Capture the cell that displays the provided text and extract its [X, Y] central coordinate. 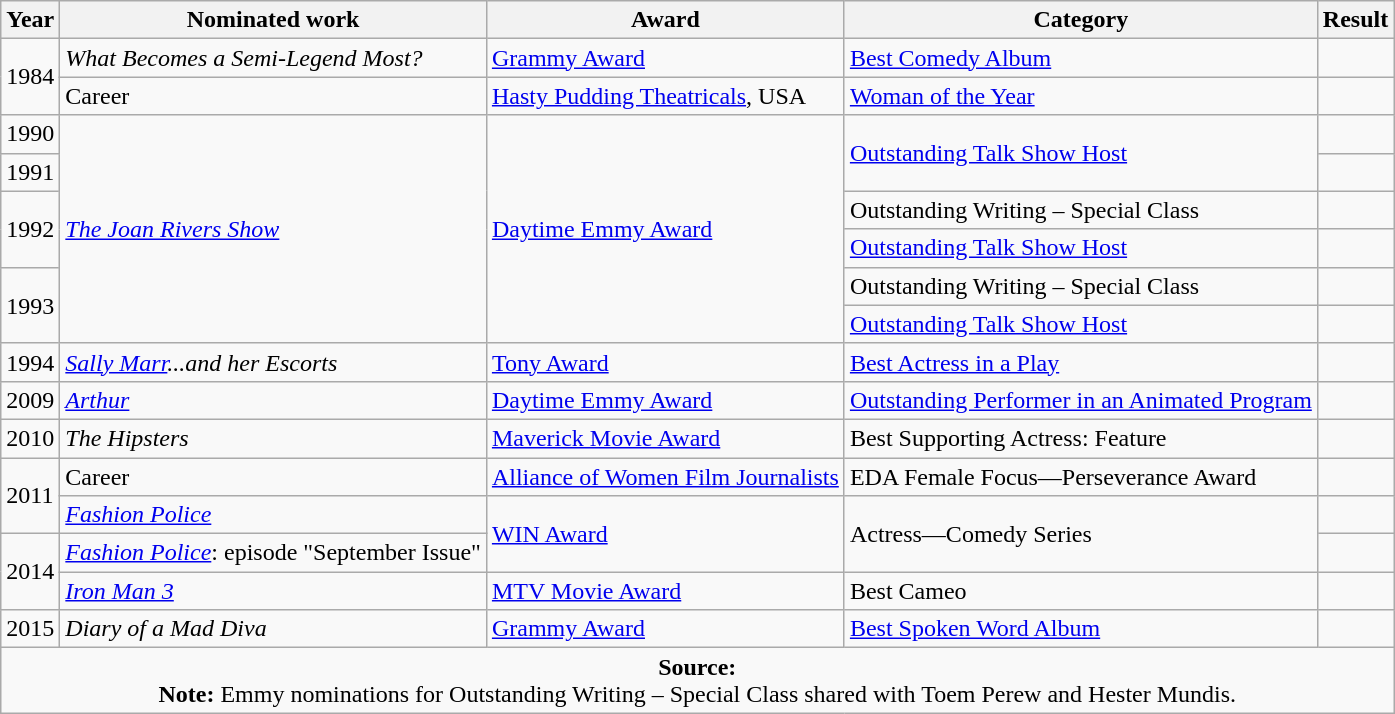
1984 [30, 77]
2010 [30, 438]
Sally Marr...and her Escorts [274, 362]
Best Spoken Word Album [1080, 629]
Nominated work [274, 20]
Fashion Police [274, 515]
The Hipsters [274, 438]
Arthur [274, 400]
Actress—Comedy Series [1080, 534]
EDA Female Focus—Perseverance Award [1080, 477]
1993 [30, 305]
Maverick Movie Award [665, 438]
2011 [30, 496]
2014 [30, 572]
Best Cameo [1080, 591]
Best Comedy Album [1080, 58]
Result [1355, 20]
The Joan Rivers Show [274, 229]
Outstanding Performer in an Animated Program [1080, 400]
2009 [30, 400]
1991 [30, 172]
Woman of the Year [1080, 96]
1992 [30, 229]
What Becomes a Semi-Legend Most? [274, 58]
WIN Award [665, 534]
Best Supporting Actress: Feature [1080, 438]
Tony Award [665, 362]
2015 [30, 629]
Fashion Police: episode "September Issue" [274, 553]
Year [30, 20]
Hasty Pudding Theatricals, USA [665, 96]
Award [665, 20]
Best Actress in a Play [1080, 362]
MTV Movie Award [665, 591]
Iron Man 3 [274, 591]
Source:Note: Emmy nominations for Outstanding Writing – Special Class shared with Toem Perew and Hester Mundis. [698, 680]
Diary of a Mad Diva [274, 629]
Alliance of Women Film Journalists [665, 477]
Category [1080, 20]
1994 [30, 362]
1990 [30, 134]
